Determine the (x, y) coordinate at the center of the cell enclosing the given text.  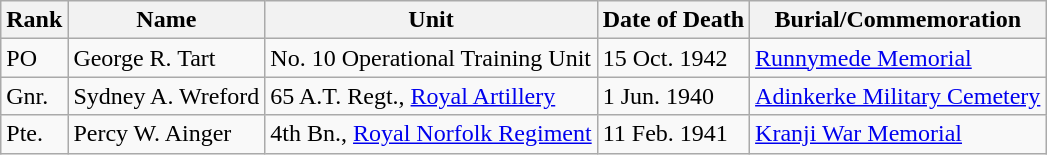
11 Feb. 1941 (673, 134)
No. 10 Operational Training Unit (431, 58)
Date of Death (673, 20)
Rank (34, 20)
Percy W. Ainger (166, 134)
George R. Tart (166, 58)
1 Jun. 1940 (673, 96)
Burial/Commemoration (898, 20)
Kranji War Memorial (898, 134)
4th Bn., Royal Norfolk Regiment (431, 134)
15 Oct. 1942 (673, 58)
Unit (431, 20)
Adinkerke Military Cemetery (898, 96)
Sydney A. Wreford (166, 96)
PO (34, 58)
65 A.T. Regt., Royal Artillery (431, 96)
Gnr. (34, 96)
Pte. (34, 134)
Name (166, 20)
Runnymede Memorial (898, 58)
